Pinpoint the cell where the given text exists, returning its (x, y) midpoint coordinate. 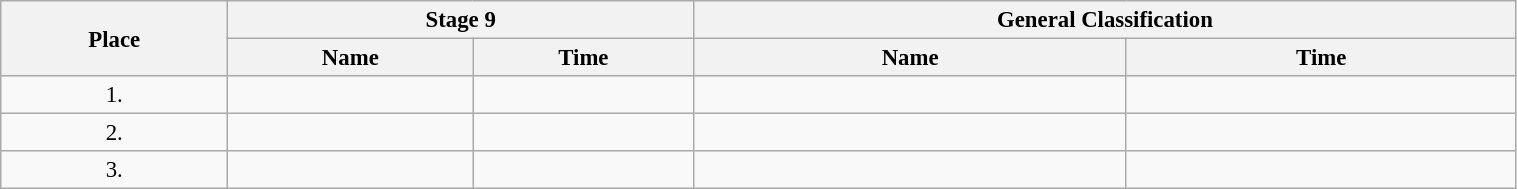
1. (114, 95)
General Classification (1105, 20)
2. (114, 133)
Stage 9 (461, 20)
Place (114, 38)
3. (114, 170)
